For the text-containing cell, return its midpoint in (x, y) coordinate format. 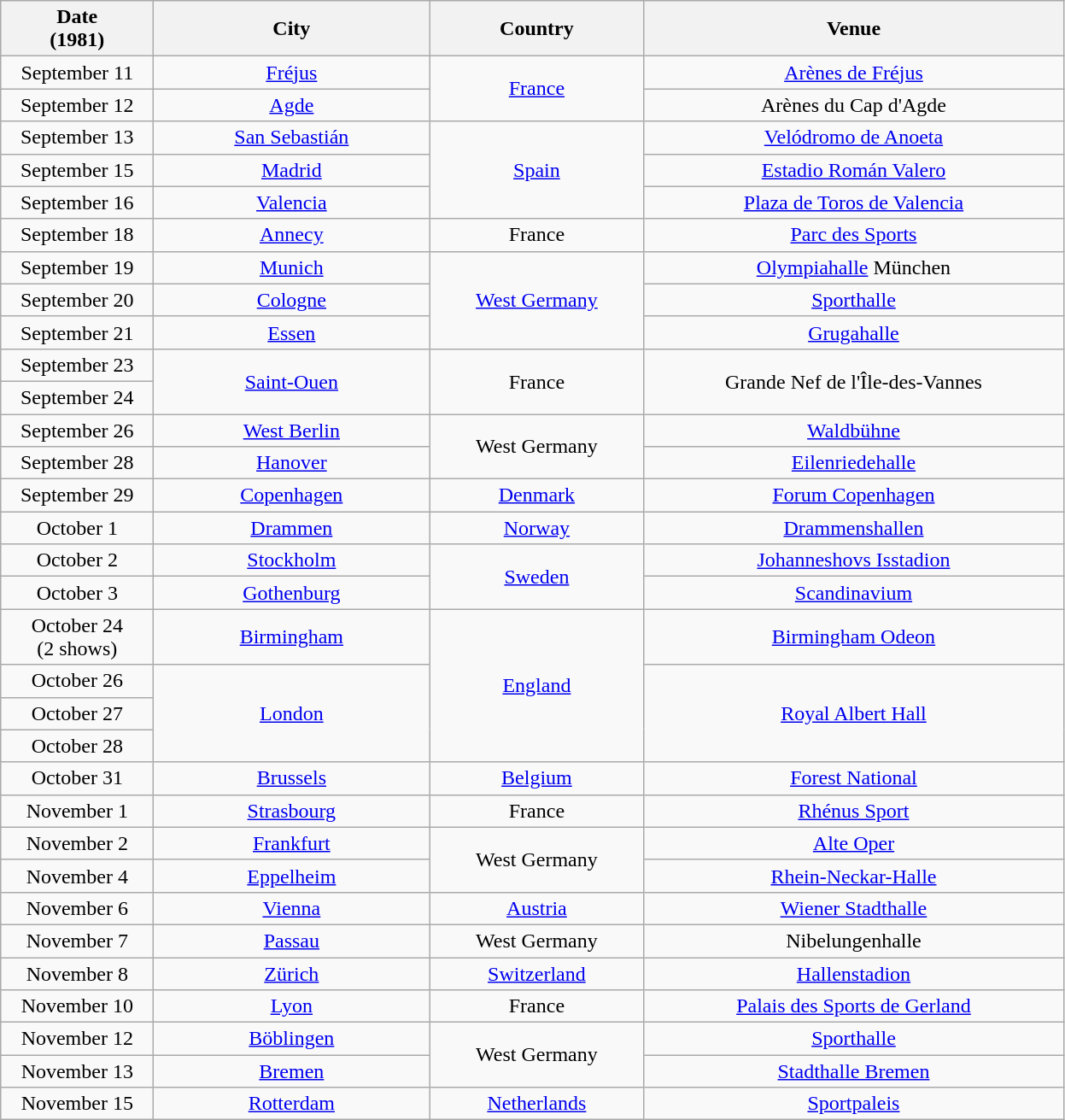
September 11 (77, 73)
September 15 (77, 170)
Alte Oper (854, 843)
Madrid (292, 170)
Drammen (292, 528)
November 10 (77, 1006)
October 1 (77, 528)
Austria (536, 908)
Forest National (854, 778)
Parc des Sports (854, 235)
September 16 (77, 202)
Arènes du Cap d'Agde (854, 105)
November 2 (77, 843)
Grugahalle (854, 332)
Country (536, 29)
September 24 (77, 397)
Johanneshovs Isstadion (854, 560)
Eilenriedehalle (854, 463)
Frankfurt (292, 843)
San Sebastián (292, 138)
Zürich (292, 973)
London (292, 713)
Strasbourg (292, 811)
September 13 (77, 138)
Birmingham (292, 637)
September 28 (77, 463)
Stockholm (292, 560)
Palais des Sports de Gerland (854, 1006)
Cologne (292, 300)
Böblingen (292, 1039)
Stadthalle Bremen (854, 1071)
September 23 (77, 365)
Belgium (536, 778)
Brussels (292, 778)
Fréjus (292, 73)
Venue (854, 29)
Grande Nef de l'Île-des-Vannes (854, 381)
Forum Copenhagen (854, 495)
Olympiahalle München (854, 267)
Hallenstadion (854, 973)
Gothenburg (292, 593)
September 20 (77, 300)
Valencia (292, 202)
October 24(2 shows) (77, 637)
October 3 (77, 593)
Copenhagen (292, 495)
Sportpaleis (854, 1104)
November 12 (77, 1039)
November 15 (77, 1104)
Passau (292, 941)
November 1 (77, 811)
Norway (536, 528)
October 26 (77, 681)
Birmingham Odeon (854, 637)
November 4 (77, 876)
Plaza de Toros de Valencia (854, 202)
October 28 (77, 746)
September 26 (77, 430)
Arènes de Fréjus (854, 73)
November 13 (77, 1071)
November 7 (77, 941)
Agde (292, 105)
Rotterdam (292, 1104)
Bremen (292, 1071)
Spain (536, 170)
October 2 (77, 560)
November 6 (77, 908)
September 12 (77, 105)
Vienna (292, 908)
September 19 (77, 267)
Hanover (292, 463)
September 18 (77, 235)
Eppelheim (292, 876)
Velódromo de Anoeta (854, 138)
Date(1981) (77, 29)
City (292, 29)
Drammenshallen (854, 528)
Scandinavium (854, 593)
Essen (292, 332)
Nibelungenhalle (854, 941)
Denmark (536, 495)
Lyon (292, 1006)
Netherlands (536, 1104)
September 21 (77, 332)
Rhénus Sport (854, 811)
Wiener Stadthalle (854, 908)
Saint-Ouen (292, 381)
Estadio Román Valero (854, 170)
West Berlin (292, 430)
Royal Albert Hall (854, 713)
November 8 (77, 973)
Switzerland (536, 973)
Sweden (536, 577)
England (536, 685)
October 31 (77, 778)
Waldbühne (854, 430)
Munich (292, 267)
September 29 (77, 495)
October 27 (77, 713)
Rhein-Neckar-Halle (854, 876)
Annecy (292, 235)
